Determine the (X, Y) coordinate at the center of the cell enclosing the given text.  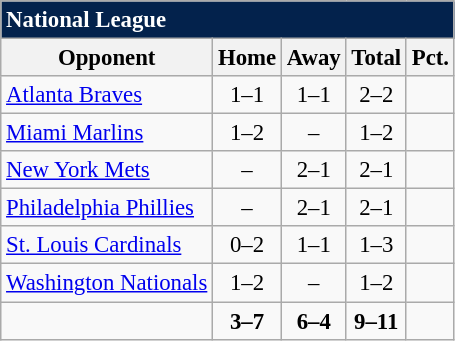
Away (314, 58)
1–3 (376, 245)
3–7 (248, 321)
2–2 (376, 95)
National League (228, 20)
6–4 (314, 321)
Opponent (107, 58)
0–2 (248, 245)
Philadelphia Phillies (107, 208)
Total (376, 58)
9–11 (376, 321)
Home (248, 58)
St. Louis Cardinals (107, 245)
New York Mets (107, 170)
Pct. (430, 58)
Washington Nationals (107, 283)
Miami Marlins (107, 133)
Atlanta Braves (107, 95)
